Scan for the cell matching the given text and deliver its [X, Y] coordinate at center. 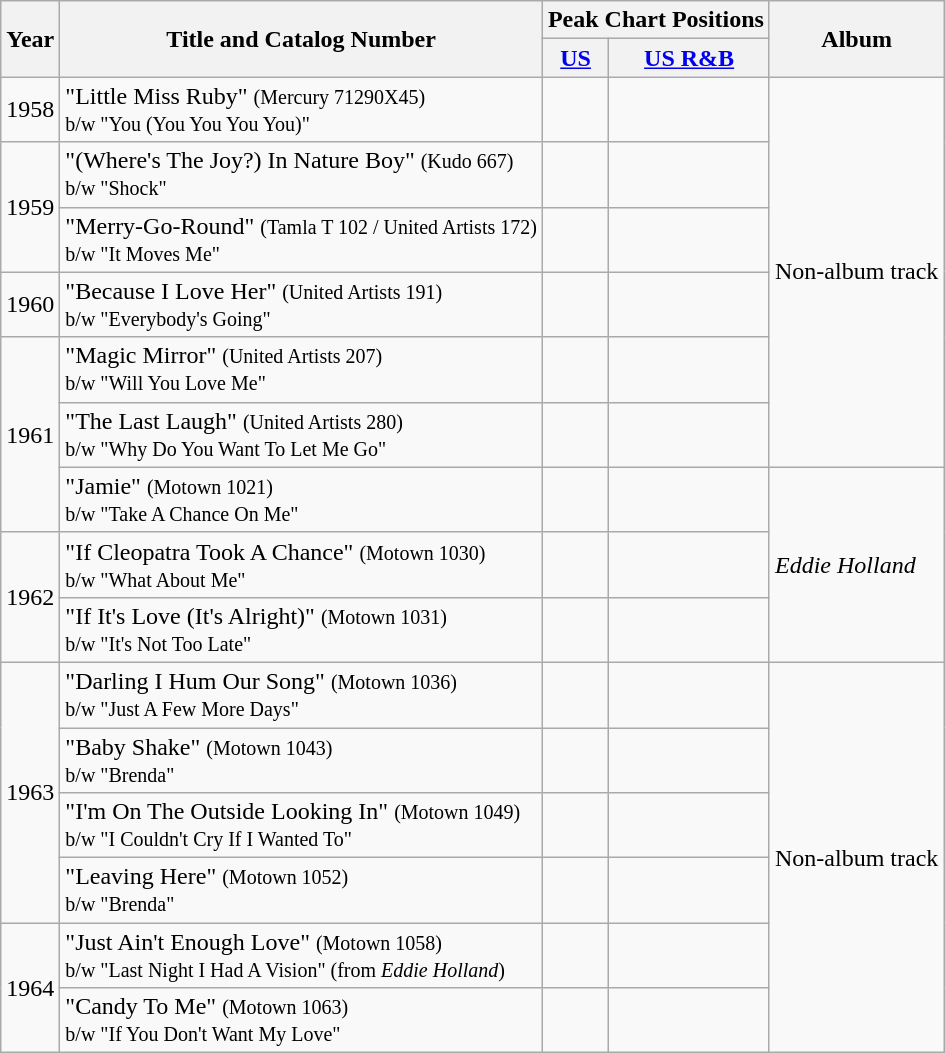
"Baby Shake" (Motown 1043)b/w "Brenda" [302, 760]
Year [30, 39]
"Merry-Go-Round" (Tamla T 102 / United Artists 172)b/w "It Moves Me" [302, 240]
1963 [30, 792]
Title and Catalog Number [302, 39]
US R&B [690, 58]
Peak Chart Positions [656, 20]
"Darling I Hum Our Song" (Motown 1036)b/w "Just A Few More Days" [302, 694]
"Just Ain't Enough Love" (Motown 1058)b/w "Last Night I Had A Vision" (from Eddie Holland) [302, 956]
"(Where's The Joy?) In Nature Boy" (Kudo 667)b/w "Shock" [302, 174]
1959 [30, 207]
"Candy To Me" (Motown 1063)b/w "If You Don't Want My Love" [302, 1020]
1960 [30, 304]
1961 [30, 434]
"If Cleopatra Took A Chance" (Motown 1030)b/w "What About Me" [302, 564]
"I'm On The Outside Looking In" (Motown 1049)b/w "I Couldn't Cry If I Wanted To" [302, 826]
1962 [30, 597]
"Because I Love Her" (United Artists 191)b/w "Everybody's Going" [302, 304]
"The Last Laugh" (United Artists 280)b/w "Why Do You Want To Let Me Go" [302, 434]
US [575, 58]
Album [856, 39]
"If It's Love (It's Alright)" (Motown 1031)b/w "It's Not Too Late" [302, 630]
"Jamie" (Motown 1021)b/w "Take A Chance On Me" [302, 500]
1964 [30, 988]
"Magic Mirror" (United Artists 207)b/w "Will You Love Me" [302, 370]
"Little Miss Ruby" (Mercury 71290X45)b/w "You (You You You You)" [302, 110]
1958 [30, 110]
Eddie Holland [856, 564]
"Leaving Here" (Motown 1052)b/w "Brenda" [302, 890]
